Detect which cell encompasses the target text, then output its (X, Y) center coordinate. 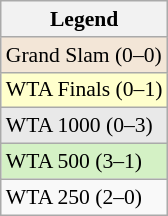
Grand Slam (0–0) (84, 55)
Legend (84, 19)
WTA 500 (3–1) (84, 162)
WTA 1000 (0–3) (84, 126)
WTA 250 (2–0) (84, 197)
WTA Finals (0–1) (84, 90)
